Output the [x, y] coordinate of the center of the cell containing the given text.  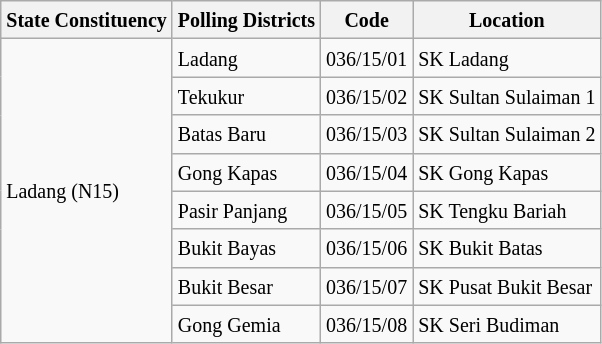
036/15/08 [367, 324]
Pasir Panjang [246, 210]
Tekukur [246, 96]
SK Gong Kapas [507, 172]
State Constituency [87, 20]
Polling Districts [246, 20]
036/15/01 [367, 58]
SK Bukit Batas [507, 248]
SK Ladang [507, 58]
036/15/05 [367, 210]
Bukit Bayas [246, 248]
036/15/02 [367, 96]
036/15/04 [367, 172]
036/15/03 [367, 134]
Code [367, 20]
Location [507, 20]
SK Tengku Bariah [507, 210]
SK Sultan Sulaiman 1 [507, 96]
036/15/07 [367, 286]
Ladang [246, 58]
Gong Kapas [246, 172]
SK Seri Budiman [507, 324]
Batas Baru [246, 134]
036/15/06 [367, 248]
SK Sultan Sulaiman 2 [507, 134]
SK Pusat Bukit Besar [507, 286]
Ladang (N15) [87, 191]
Gong Gemia [246, 324]
Bukit Besar [246, 286]
